Pinpoint the cell where the given text exists, returning its [x, y] midpoint coordinate. 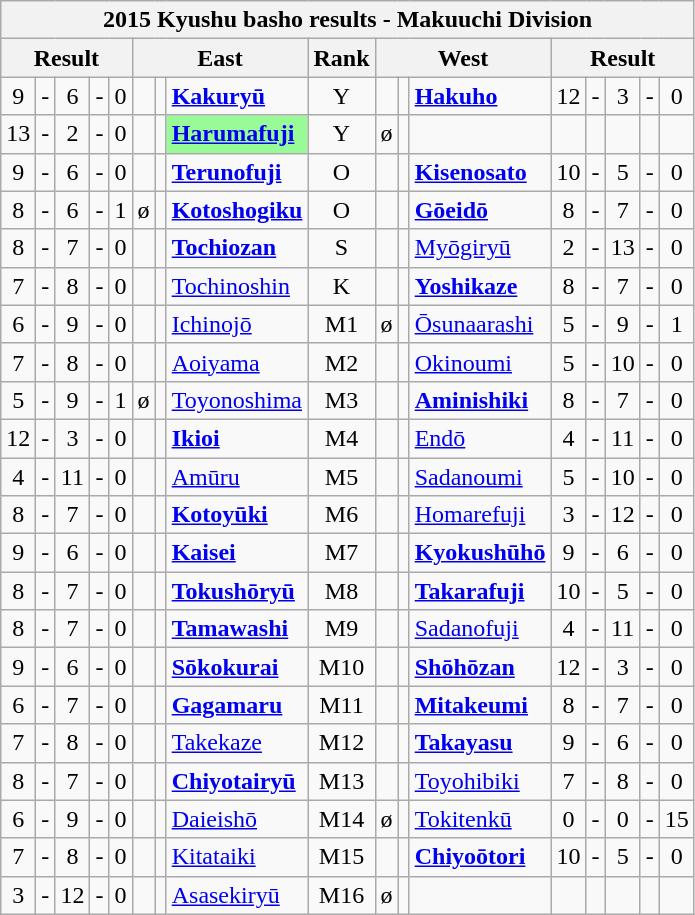
M2 [342, 362]
Shōhōzan [480, 667]
Toyonoshima [237, 400]
Chiyoōtori [480, 857]
Homarefuji [480, 515]
Sōkokurai [237, 667]
Daieishō [237, 819]
Chiyotairyū [237, 781]
Myōgiryū [480, 248]
M6 [342, 515]
Tokitenkū [480, 819]
Tochiozan [237, 248]
West [463, 58]
15 [676, 819]
Toyohibiki [480, 781]
Tochinoshin [237, 286]
M7 [342, 553]
Takayasu [480, 743]
Aoiyama [237, 362]
East [220, 58]
M1 [342, 324]
M9 [342, 629]
Ōsunaarashi [480, 324]
Kotoyūki [237, 515]
M16 [342, 895]
M11 [342, 705]
Asasekiryū [237, 895]
Tokushōryū [237, 591]
Tamawashi [237, 629]
Kotoshogiku [237, 210]
M14 [342, 819]
Sadanofuji [480, 629]
M13 [342, 781]
M4 [342, 438]
Terunofuji [237, 172]
M15 [342, 857]
K [342, 286]
Kitataiki [237, 857]
Endō [480, 438]
Kisenosato [480, 172]
Yoshikaze [480, 286]
Rank [342, 58]
S [342, 248]
Takekaze [237, 743]
Kakuryū [237, 96]
M12 [342, 743]
Mitakeumi [480, 705]
Gōeidō [480, 210]
M3 [342, 400]
Kyokushūhō [480, 553]
Okinoumi [480, 362]
Takarafuji [480, 591]
Ichinojō [237, 324]
Aminishiki [480, 400]
Hakuho [480, 96]
Kaisei [237, 553]
Sadanoumi [480, 477]
Harumafuji [237, 134]
M5 [342, 477]
Gagamaru [237, 705]
2015 Kyushu basho results - Makuuchi Division [348, 20]
Amūru [237, 477]
M8 [342, 591]
M10 [342, 667]
Ikioi [237, 438]
